Find where the given text appears and provide that cell's center as (x, y) coordinate. 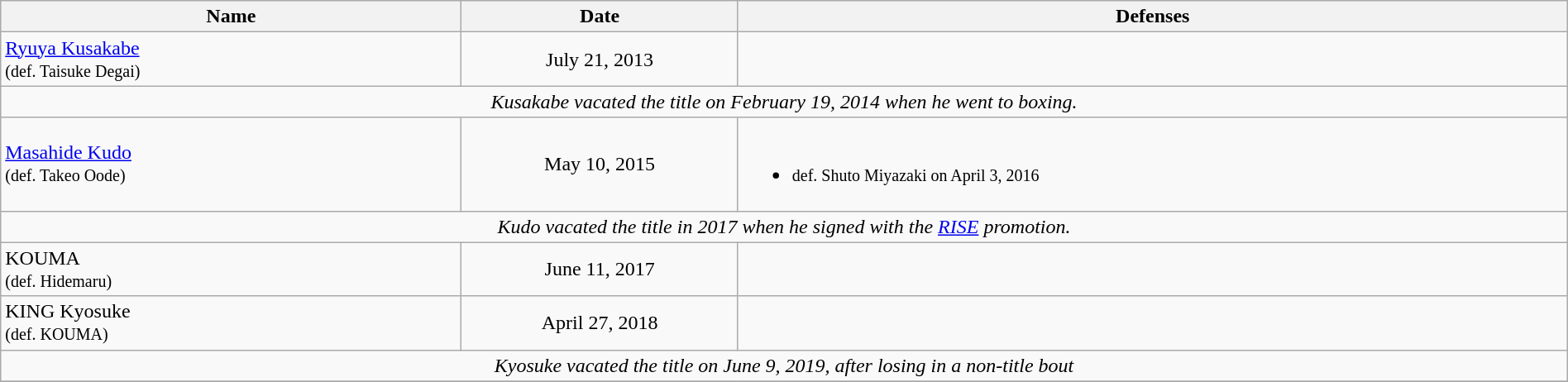
Kusakabe vacated the title on February 19, 2014 when he went to boxing. (784, 102)
Kyosuke vacated the title on June 9, 2019, after losing in a non-title bout (784, 365)
KOUMA (def. Hidemaru) (232, 270)
July 21, 2013 (600, 60)
Date (600, 17)
Ryuya Kusakabe(def. Taisuke Degai) (232, 60)
Defenses (1153, 17)
May 10, 2015 (600, 164)
Name (232, 17)
def. Shuto Miyazaki on April 3, 2016 (1153, 164)
Masahide Kudo(def. Takeo Oode) (232, 164)
Kudo vacated the title in 2017 when he signed with the RISE promotion. (784, 227)
April 27, 2018 (600, 322)
June 11, 2017 (600, 270)
KING Kyosuke (def. KOUMA) (232, 322)
